Return (x, y) of the center of cell containing provided text 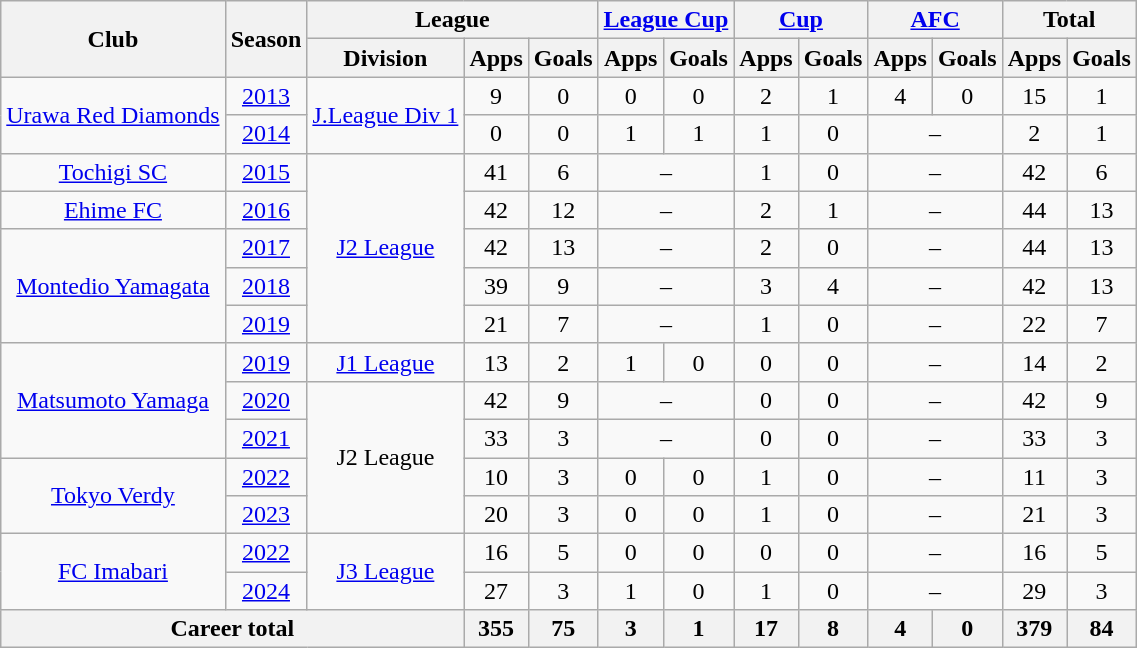
11 (1034, 477)
10 (496, 477)
Tochigi SC (113, 172)
41 (496, 172)
FC Imabari (113, 572)
29 (1034, 591)
2016 (266, 210)
27 (496, 591)
J1 League (386, 362)
17 (766, 629)
20 (496, 515)
Club (113, 39)
League (452, 20)
Tokyo Verdy (113, 496)
84 (1102, 629)
2020 (266, 400)
AFC (935, 20)
355 (496, 629)
75 (563, 629)
Ehime FC (113, 210)
Total (1069, 20)
Division (386, 58)
Cup (801, 20)
J.League Div 1 (386, 115)
2013 (266, 96)
8 (833, 629)
2021 (266, 438)
Montedio Yamagata (113, 286)
379 (1034, 629)
2015 (266, 172)
Career total (232, 629)
2024 (266, 591)
Matsumoto Yamaga (113, 400)
39 (496, 286)
League Cup (666, 20)
2017 (266, 248)
Urawa Red Diamonds (113, 115)
22 (1034, 324)
2014 (266, 134)
Season (266, 39)
2023 (266, 515)
12 (563, 210)
J3 League (386, 572)
15 (1034, 96)
14 (1034, 362)
2018 (266, 286)
